From the cell containing the given text, extract its center point as (X, Y) coordinate. 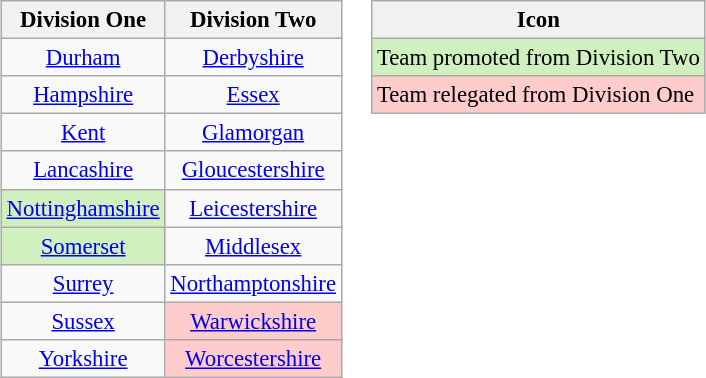
Hampshire (83, 95)
Durham (83, 58)
Northamptonshire (253, 283)
Team promoted from Division Two (538, 58)
Yorkshire (83, 358)
Icon (538, 20)
Surrey (83, 283)
Leicestershire (253, 208)
Derbyshire (253, 58)
Essex (253, 95)
Kent (83, 133)
Nottinghamshire (83, 208)
Warwickshire (253, 321)
Worcestershire (253, 358)
Team relegated from Division One (538, 95)
Division One (83, 20)
Middlesex (253, 246)
Division Two (253, 20)
Somerset (83, 246)
Sussex (83, 321)
Glamorgan (253, 133)
Lancashire (83, 170)
Gloucestershire (253, 170)
